Locate the cell with the specified text and output its [X, Y] center coordinate. 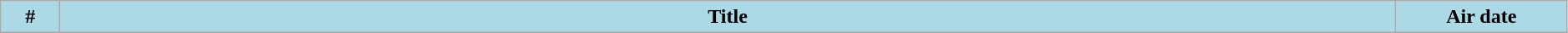
Air date [1481, 17]
# [30, 17]
Title [728, 17]
